For the text-containing cell, return its midpoint in [X, Y] coordinate format. 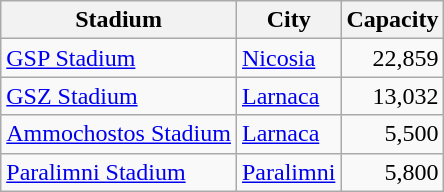
13,032 [392, 96]
GSP Stadium [119, 58]
5,800 [392, 172]
Paralimni Stadium [119, 172]
Nicosia [288, 58]
Capacity [392, 20]
Stadium [119, 20]
Ammochostos Stadium [119, 134]
City [288, 20]
5,500 [392, 134]
GSZ Stadium [119, 96]
Paralimni [288, 172]
22,859 [392, 58]
